Return the (X, Y) coordinate for the center point of the cell that contains the specified text.  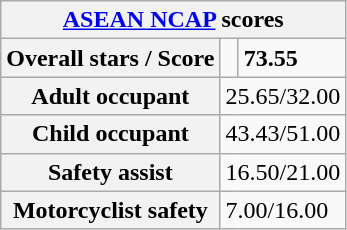
7.00/16.00 (283, 210)
25.65/32.00 (283, 96)
Motorcyclist safety (110, 210)
ASEAN NCAP scores (174, 20)
43.43/51.00 (283, 134)
16.50/21.00 (283, 172)
Overall stars / Score (110, 58)
Adult occupant (110, 96)
73.55 (292, 58)
Safety assist (110, 172)
Child occupant (110, 134)
